Return the [X, Y] coordinate for the center point of the cell that contains the specified text.  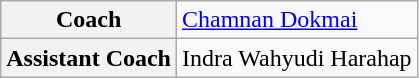
Chamnan Dokmai [298, 20]
Coach [89, 20]
Indra Wahyudi Harahap [298, 58]
Assistant Coach [89, 58]
